Provide the [X, Y] coordinate of the cell's center where the given text is located.  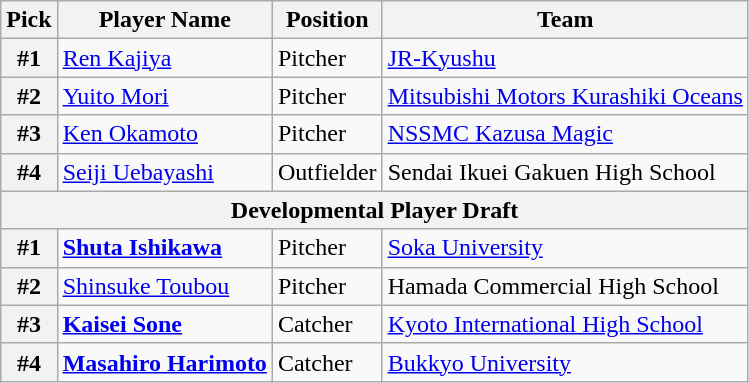
Seiji Uebayashi [164, 172]
Outfielder [327, 172]
JR-Kyushu [565, 58]
Mitsubishi Motors Kurashiki Oceans [565, 96]
Shinsuke Toubou [164, 286]
Bukkyo University [565, 362]
Player Name [164, 20]
Sendai Ikuei Gakuen High School [565, 172]
Shuta Ishikawa [164, 248]
Developmental Player Draft [375, 210]
Pick [29, 20]
Kyoto International High School [565, 324]
Yuito Mori [164, 96]
Ken Okamoto [164, 134]
Hamada Commercial High School [565, 286]
Position [327, 20]
Masahiro Harimoto [164, 362]
NSSMC Kazusa Magic [565, 134]
Ren Kajiya [164, 58]
Soka University [565, 248]
Team [565, 20]
Kaisei Sone [164, 324]
